For the text-containing cell, return its midpoint in (x, y) coordinate format. 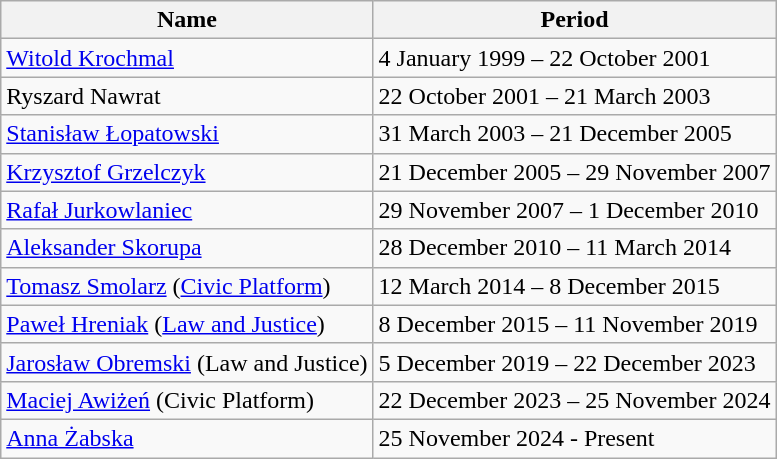
Jarosław Obremski (Law and Justice) (187, 362)
22 December 2023 – 25 November 2024 (574, 400)
12 March 2014 – 8 December 2015 (574, 286)
Rafał Jurkowlaniec (187, 210)
Maciej Awiżeń (Civic Platform) (187, 400)
Stanisław Łopatowski (187, 134)
5 December 2019 – 22 December 2023 (574, 362)
31 March 2003 – 21 December 2005 (574, 134)
Ryszard Nawrat (187, 96)
Paweł Hreniak (Law and Justice) (187, 324)
8 December 2015 – 11 November 2019 (574, 324)
28 December 2010 – 11 March 2014 (574, 248)
Witold Krochmal (187, 58)
Aleksander Skorupa (187, 248)
Period (574, 20)
25 November 2024 - Present (574, 438)
22 October 2001 – 21 March 2003 (574, 96)
Tomasz Smolarz (Civic Platform) (187, 286)
29 November 2007 – 1 December 2010 (574, 210)
21 December 2005 – 29 November 2007 (574, 172)
Krzysztof Grzelczyk (187, 172)
Anna Żabska (187, 438)
4 January 1999 – 22 October 2001 (574, 58)
Name (187, 20)
